Capture the cell that displays the provided text and extract its (x, y) central coordinate. 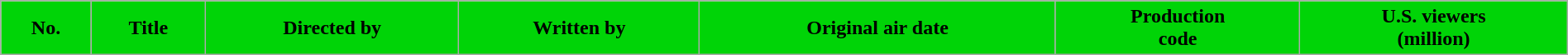
Directed by (332, 28)
U.S. viewers(million) (1434, 28)
Productioncode (1178, 28)
No. (46, 28)
Title (148, 28)
Written by (579, 28)
Original air date (878, 28)
